Identify which cell holds the provided text, then report its (X, Y) central coordinate. 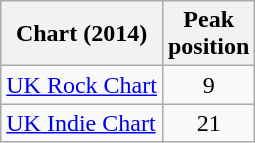
Chart (2014) (82, 34)
UK Rock Chart (82, 85)
UK Indie Chart (82, 123)
Peakposition (208, 34)
21 (208, 123)
9 (208, 85)
